Identify which cell holds the provided text, then report its (x, y) central coordinate. 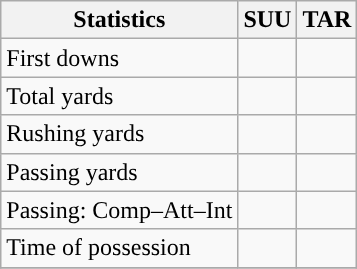
Time of possession (120, 248)
Statistics (120, 20)
SUU (268, 20)
Total yards (120, 96)
TAR (327, 20)
Passing yards (120, 172)
Rushing yards (120, 134)
Passing: Comp–Att–Int (120, 210)
First downs (120, 58)
